For the text-containing cell, return its midpoint in (X, Y) coordinate format. 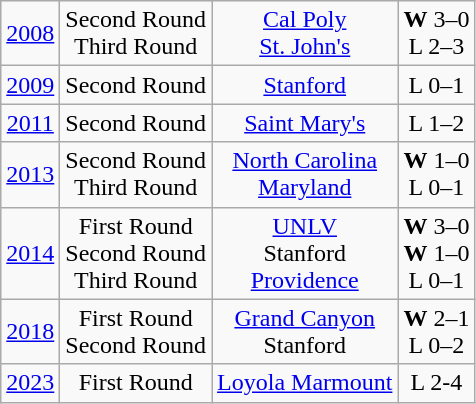
2013 (30, 174)
First RoundSecond RoundThird Round (136, 253)
W 3–0 L 2–3 (436, 34)
W 3–0W 1–0L 0–1 (436, 253)
2011 (30, 123)
W 2–1L 0–2 (436, 332)
First Round (136, 383)
First RoundSecond Round (136, 332)
UNLVStanfordProvidence (305, 253)
L 2-4 (436, 383)
2014 (30, 253)
2008 (30, 34)
North CarolinaMaryland (305, 174)
L 0–1 (436, 85)
2009 (30, 85)
Grand CanyonStanford (305, 332)
W 1–0L 0–1 (436, 174)
2023 (30, 383)
Stanford (305, 85)
Cal PolySt. John's (305, 34)
L 1–2 (436, 123)
2018 (30, 332)
Saint Mary's (305, 123)
Loyola Marmount (305, 383)
